Return the [X, Y] coordinate for the center point of the cell that contains the specified text.  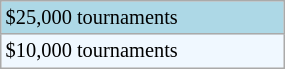
$25,000 tournaments [142, 17]
$10,000 tournaments [142, 51]
